Return [X, Y] of the center of cell containing provided text 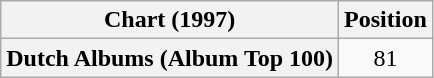
81 [386, 58]
Chart (1997) [170, 20]
Position [386, 20]
Dutch Albums (Album Top 100) [170, 58]
